Capture the cell that displays the provided text and extract its [X, Y] central coordinate. 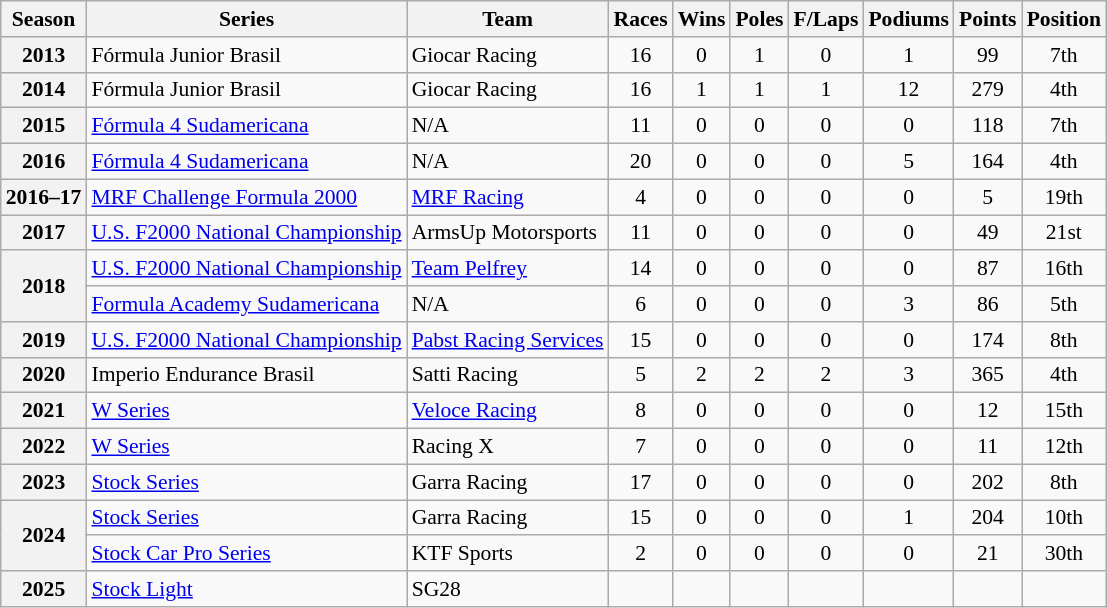
Podiums [908, 19]
Stock Car Pro Series [246, 554]
19th [1064, 197]
Points [988, 19]
30th [1064, 554]
2025 [44, 589]
Racing X [508, 447]
KTF Sports [508, 554]
365 [988, 375]
49 [988, 233]
164 [988, 162]
Team Pelfrey [508, 269]
Season [44, 19]
21st [1064, 233]
Wins [702, 19]
Team [508, 19]
Races [641, 19]
2014 [44, 90]
Stock Light [246, 589]
Veloce Racing [508, 411]
20 [641, 162]
Imperio Endurance Brasil [246, 375]
6 [641, 304]
Satti Racing [508, 375]
2015 [44, 126]
2020 [44, 375]
2023 [44, 482]
2016 [44, 162]
15th [1064, 411]
Position [1064, 19]
2016–17 [44, 197]
Pabst Racing Services [508, 340]
7 [641, 447]
204 [988, 518]
Formula Academy Sudamericana [246, 304]
99 [988, 55]
2024 [44, 536]
16th [1064, 269]
SG28 [508, 589]
118 [988, 126]
MRF Racing [508, 197]
2022 [44, 447]
279 [988, 90]
ArmsUp Motorsports [508, 233]
MRF Challenge Formula 2000 [246, 197]
202 [988, 482]
Series [246, 19]
8 [641, 411]
87 [988, 269]
Poles [759, 19]
F/Laps [826, 19]
86 [988, 304]
10th [1064, 518]
2018 [44, 286]
14 [641, 269]
21 [988, 554]
12th [1064, 447]
2017 [44, 233]
4 [641, 197]
2013 [44, 55]
2019 [44, 340]
17 [641, 482]
174 [988, 340]
2021 [44, 411]
5th [1064, 304]
